Capture the cell that displays the provided text and extract its (x, y) central coordinate. 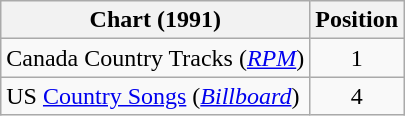
4 (357, 96)
1 (357, 58)
Canada Country Tracks (RPM) (156, 58)
Position (357, 20)
US Country Songs (Billboard) (156, 96)
Chart (1991) (156, 20)
